Locate the cell with the specified text and output its (X, Y) center coordinate. 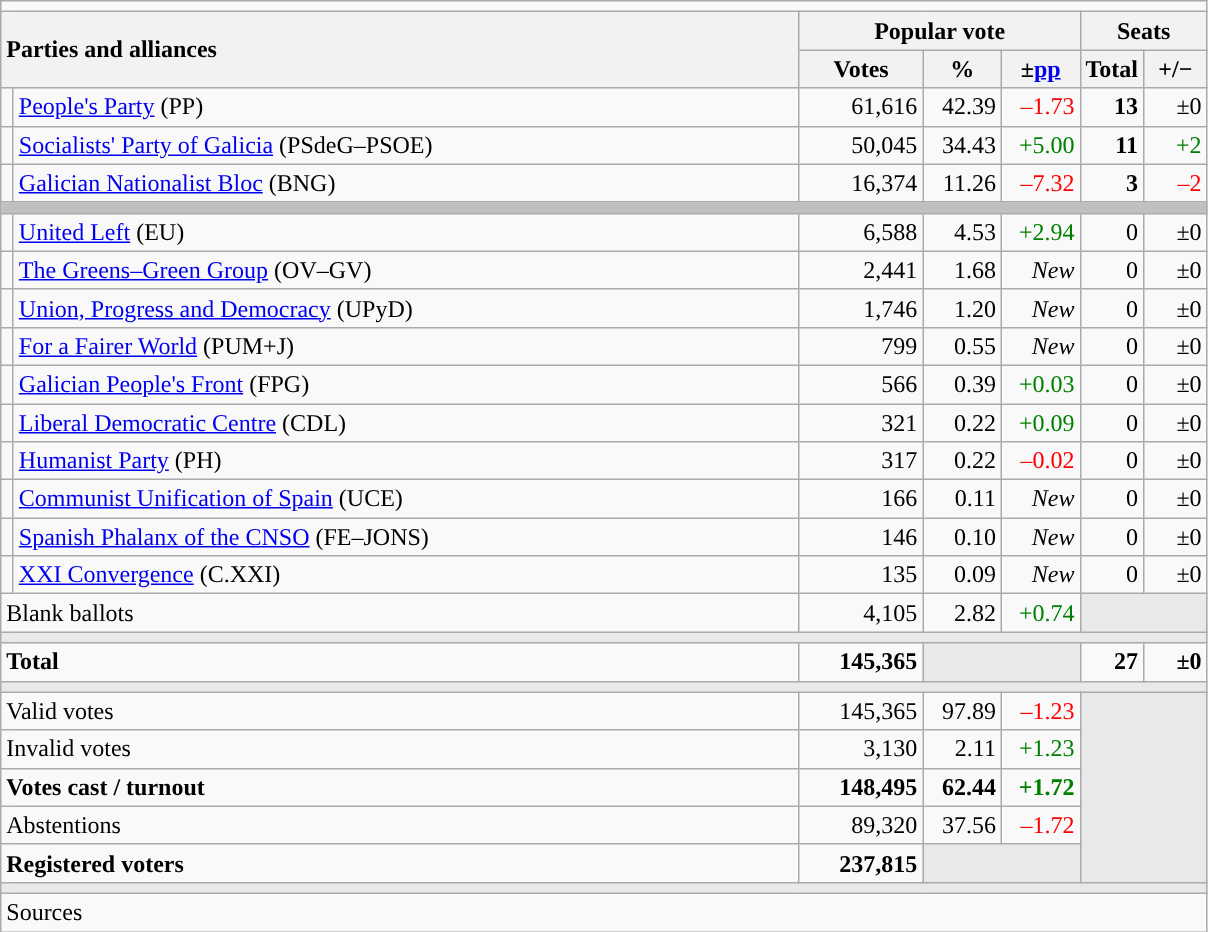
2,441 (861, 270)
Humanist Party (PH) (406, 461)
+2.94 (1040, 232)
4.53 (962, 232)
2.82 (962, 613)
166 (861, 499)
62.44 (962, 787)
1.68 (962, 270)
Socialists' Party of Galicia (PSdeG–PSOE) (406, 145)
–7.32 (1040, 183)
3,130 (861, 749)
42.39 (962, 107)
37.56 (962, 825)
+1.23 (1040, 749)
Votes cast / turnout (400, 787)
Votes (861, 69)
34.43 (962, 145)
135 (861, 575)
For a Fairer World (PUM+J) (406, 346)
148,495 (861, 787)
2.11 (962, 749)
16,374 (861, 183)
Communist Unification of Spain (UCE) (406, 499)
146 (861, 537)
61,616 (861, 107)
Invalid votes (400, 749)
89,320 (861, 825)
Union, Progress and Democracy (UPyD) (406, 308)
11.26 (962, 183)
0.10 (962, 537)
+/− (1176, 69)
0.11 (962, 499)
1.20 (962, 308)
Abstentions (400, 825)
566 (861, 384)
XXI Convergence (C.XXI) (406, 575)
799 (861, 346)
Spanish Phalanx of the CNSO (FE–JONS) (406, 537)
Galician People's Front (FPG) (406, 384)
317 (861, 461)
0.09 (962, 575)
3 (1112, 183)
Liberal Democratic Centre (CDL) (406, 423)
–0.02 (1040, 461)
0.55 (962, 346)
+0.09 (1040, 423)
Registered voters (400, 863)
+2 (1176, 145)
1,746 (861, 308)
–2 (1176, 183)
321 (861, 423)
4,105 (861, 613)
+5.00 (1040, 145)
United Left (EU) (406, 232)
6,588 (861, 232)
The Greens–Green Group (OV–GV) (406, 270)
±pp (1040, 69)
Galician Nationalist Bloc (BNG) (406, 183)
Valid votes (400, 711)
% (962, 69)
+1.72 (1040, 787)
237,815 (861, 863)
13 (1112, 107)
0.39 (962, 384)
+0.03 (1040, 384)
Blank ballots (400, 613)
97.89 (962, 711)
People's Party (PP) (406, 107)
Parties and alliances (400, 50)
–1.72 (1040, 825)
Sources (604, 912)
+0.74 (1040, 613)
–1.23 (1040, 711)
–1.73 (1040, 107)
Popular vote (940, 31)
50,045 (861, 145)
27 (1112, 662)
Seats (1144, 31)
11 (1112, 145)
